From the cell containing the given text, extract its center point as (x, y) coordinate. 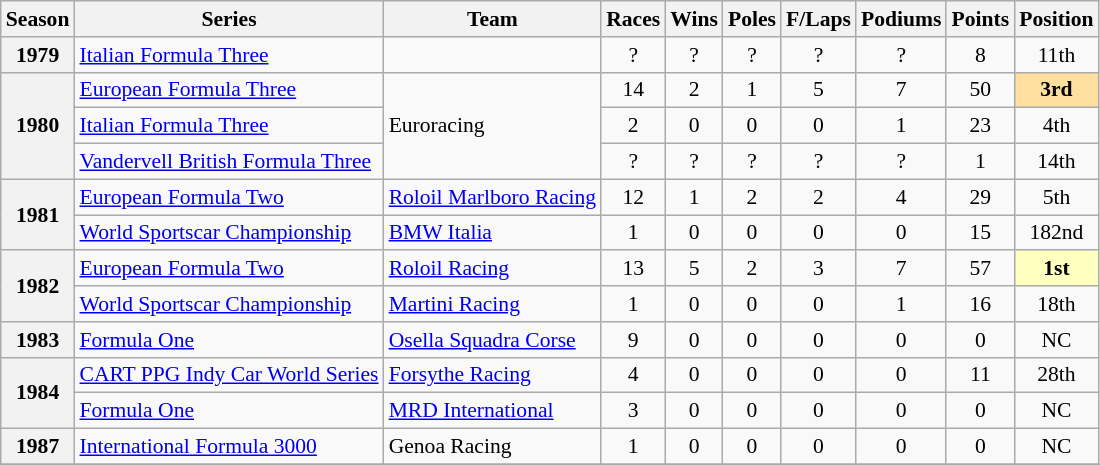
3rd (1056, 90)
1983 (38, 340)
Roloil Marlboro Racing (493, 197)
23 (980, 126)
1984 (38, 392)
BMW Italia (493, 233)
14 (633, 90)
9 (633, 340)
Martini Racing (493, 304)
1980 (38, 126)
8 (980, 55)
28th (1056, 375)
Osella Squadra Corse (493, 340)
Position (1056, 19)
Podiums (902, 19)
Points (980, 19)
Team (493, 19)
International Formula 3000 (228, 447)
11th (1056, 55)
14th (1056, 162)
Euroracing (493, 126)
11 (980, 375)
Season (38, 19)
1979 (38, 55)
1987 (38, 447)
European Formula Three (228, 90)
29 (980, 197)
1981 (38, 214)
MRD International (493, 411)
Poles (752, 19)
18th (1056, 304)
1982 (38, 286)
CART PPG Indy Car World Series (228, 375)
16 (980, 304)
4th (1056, 126)
5th (1056, 197)
F/Laps (818, 19)
1st (1056, 269)
182nd (1056, 233)
57 (980, 269)
Series (228, 19)
50 (980, 90)
Races (633, 19)
Roloil Racing (493, 269)
13 (633, 269)
Vandervell British Formula Three (228, 162)
Wins (694, 19)
Forsythe Racing (493, 375)
Genoa Racing (493, 447)
12 (633, 197)
15 (980, 233)
